From the cell containing the given text, extract its center point as [X, Y] coordinate. 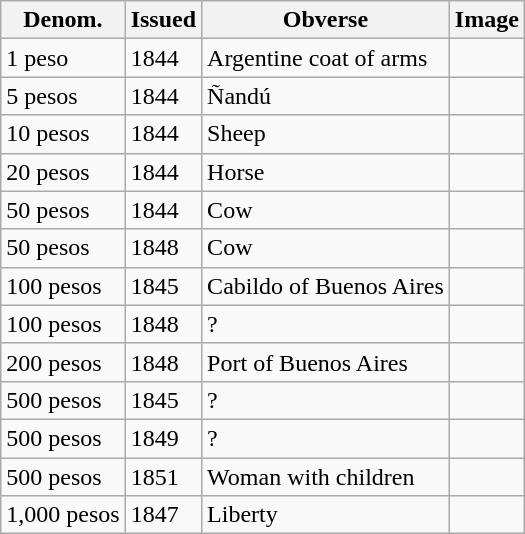
Argentine coat of arms [326, 58]
Port of Buenos Aires [326, 362]
Sheep [326, 134]
Liberty [326, 515]
1,000 pesos [63, 515]
1847 [163, 515]
20 pesos [63, 172]
Cabildo of Buenos Aires [326, 286]
Denom. [63, 20]
10 pesos [63, 134]
1 peso [63, 58]
Woman with children [326, 477]
1849 [163, 438]
5 pesos [63, 96]
Issued [163, 20]
Image [486, 20]
200 pesos [63, 362]
Obverse [326, 20]
1851 [163, 477]
Horse [326, 172]
Ñandú [326, 96]
